Provide the (x, y) coordinate of the cell's center where the given text is located.  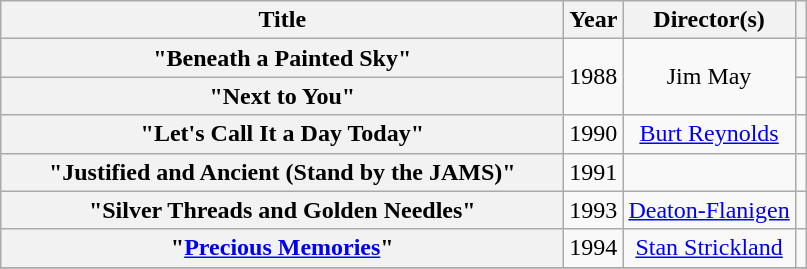
Title (282, 20)
Deaton-Flanigen (709, 210)
"Justified and Ancient (Stand by the JAMS)" (282, 172)
1988 (594, 77)
Burt Reynolds (709, 134)
Director(s) (709, 20)
"Let's Call It a Day Today" (282, 134)
"Next to You" (282, 96)
"Precious Memories" (282, 248)
"Beneath a Painted Sky" (282, 58)
1994 (594, 248)
Year (594, 20)
Jim May (709, 77)
Stan Strickland (709, 248)
1993 (594, 210)
1990 (594, 134)
"Silver Threads and Golden Needles" (282, 210)
1991 (594, 172)
